Search for the cell housing the specified text and yield its (X, Y) center coordinate. 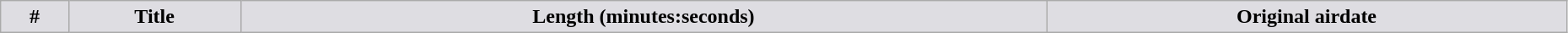
Original airdate (1307, 17)
Title (154, 17)
Length (minutes:seconds) (644, 17)
# (35, 17)
